Find where the given text appears and provide that cell's center as [x, y] coordinate. 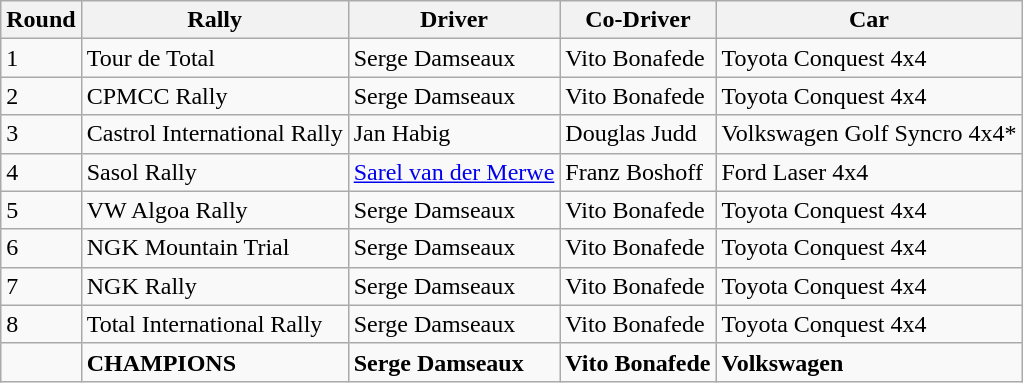
Douglas Judd [638, 134]
6 [41, 248]
1 [41, 58]
Driver [454, 20]
2 [41, 96]
5 [41, 210]
Co-Driver [638, 20]
Sarel van der Merwe [454, 172]
NGK Mountain Trial [214, 248]
Castrol International Rally [214, 134]
Car [869, 20]
4 [41, 172]
Volkswagen [869, 362]
NGK Rally [214, 286]
Total International Rally [214, 324]
Ford Laser 4x4 [869, 172]
7 [41, 286]
Jan Habig [454, 134]
Tour de Total [214, 58]
VW Algoa Rally [214, 210]
Franz Boshoff [638, 172]
8 [41, 324]
Sasol Rally [214, 172]
Volkswagen Golf Syncro 4x4* [869, 134]
Round [41, 20]
CPMCC Rally [214, 96]
Rally [214, 20]
3 [41, 134]
CHAMPIONS [214, 362]
